Capture the cell that displays the provided text and extract its (x, y) central coordinate. 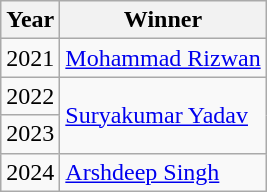
Suryakumar Yadav (163, 115)
Mohammad Rizwan (163, 58)
Winner (163, 20)
Arshdeep Singh (163, 172)
2023 (30, 134)
2024 (30, 172)
Year (30, 20)
2021 (30, 58)
2022 (30, 96)
